Determine the [x, y] coordinate at the center of the cell enclosing the given text.  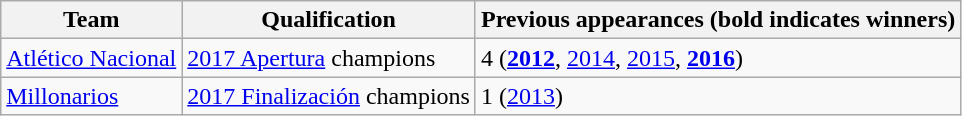
Previous appearances (bold indicates winners) [718, 20]
2017 Finalización champions [329, 96]
4 (2012, 2014, 2015, 2016) [718, 58]
Atlético Nacional [92, 58]
Team [92, 20]
Millonarios [92, 96]
2017 Apertura champions [329, 58]
1 (2013) [718, 96]
Qualification [329, 20]
